Extract the (X, Y) coordinate from the center of the cell holding the provided text.  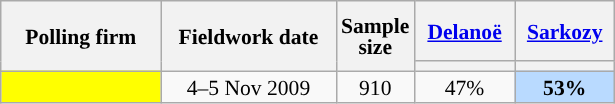
Polling firm (81, 36)
910 (375, 86)
Fieldwork date (248, 36)
Samplesize (375, 36)
53% (565, 86)
Sarkozy (565, 31)
4–5 Nov 2009 (248, 86)
Delanoë (464, 31)
47% (464, 86)
